For the text-containing cell, return its midpoint in (X, Y) coordinate format. 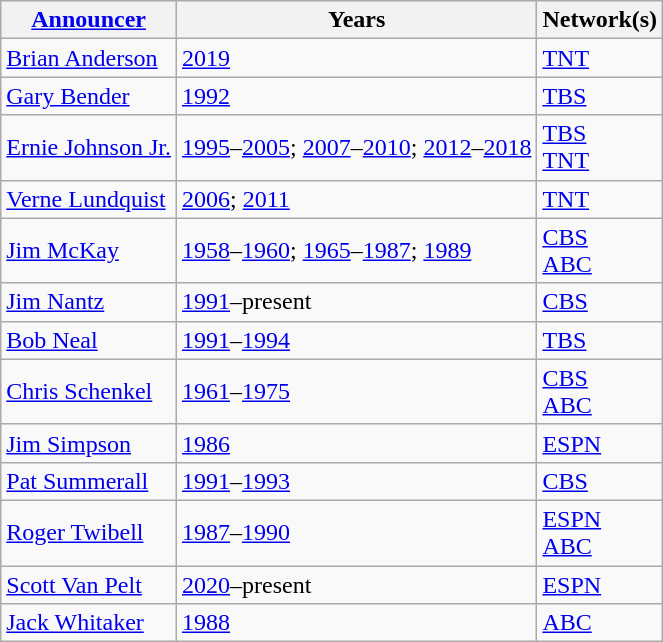
1995–2005; 2007–2010; 2012–2018 (356, 148)
Ernie Johnson Jr. (89, 148)
Jim McKay (89, 250)
1987–1990 (356, 532)
1991–1993 (356, 481)
Gary Bender (89, 96)
Scott Van Pelt (89, 585)
1991–1994 (356, 340)
1961–1975 (356, 392)
Bob Neal (89, 340)
Announcer (89, 20)
Pat Summerall (89, 481)
Jack Whitaker (89, 623)
2006; 2011 (356, 199)
Verne Lundquist (89, 199)
Years (356, 20)
1988 (356, 623)
ABC (600, 623)
Brian Anderson (89, 58)
Roger Twibell (89, 532)
2020–present (356, 585)
1992 (356, 96)
2019 (356, 58)
Chris Schenkel (89, 392)
Jim Nantz (89, 302)
ESPNABC (600, 532)
1958–1960; 1965–1987; 1989 (356, 250)
1986 (356, 443)
TBSTNT (600, 148)
1991–present (356, 302)
Network(s) (600, 20)
Jim Simpson (89, 443)
